Search for the cell housing the specified text and yield its [x, y] center coordinate. 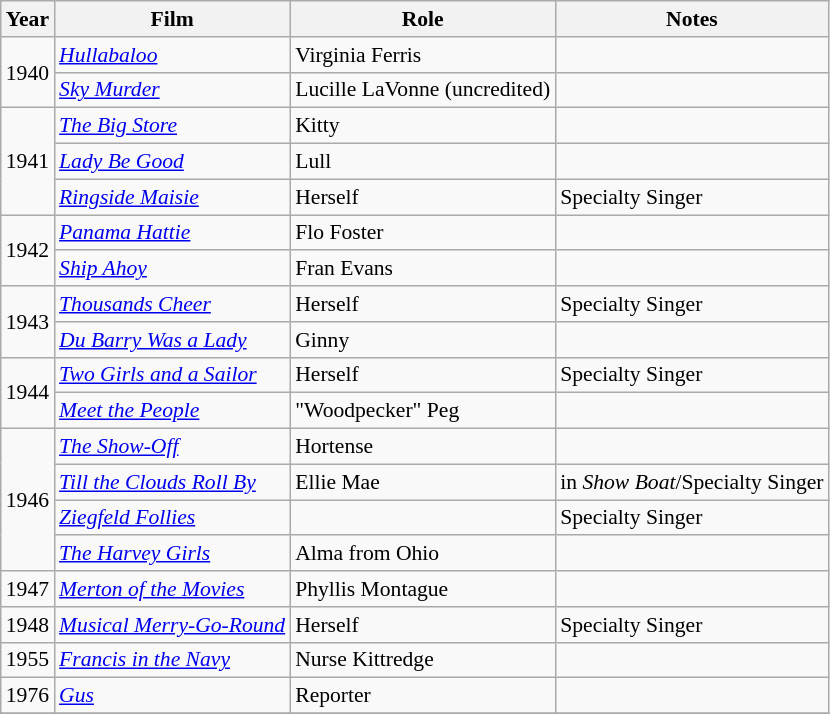
Meet the People [172, 411]
Gus [172, 696]
Notes [692, 19]
Reporter [422, 696]
1946 [28, 500]
Hullabaloo [172, 55]
1948 [28, 625]
"Woodpecker" Peg [422, 411]
1947 [28, 589]
Virginia Ferris [422, 55]
1940 [28, 72]
1976 [28, 696]
Flo Foster [422, 233]
Lucille LaVonne (uncredited) [422, 90]
in Show Boat/Specialty Singer [692, 482]
Ginny [422, 340]
Sky Murder [172, 90]
Du Barry Was a Lady [172, 340]
Year [28, 19]
Ellie Mae [422, 482]
The Big Store [172, 126]
Musical Merry-Go-Round [172, 625]
Role [422, 19]
The Show-Off [172, 447]
Panama Hattie [172, 233]
Merton of the Movies [172, 589]
Ringside Maisie [172, 197]
The Harvey Girls [172, 554]
1955 [28, 660]
1942 [28, 250]
Lull [422, 162]
1943 [28, 322]
Hortense [422, 447]
Two Girls and a Sailor [172, 375]
Nurse Kittredge [422, 660]
Thousands Cheer [172, 304]
Phyllis Montague [422, 589]
1941 [28, 162]
Till the Clouds Roll By [172, 482]
Ship Ahoy [172, 269]
Film [172, 19]
Francis in the Navy [172, 660]
1944 [28, 392]
Ziegfeld Follies [172, 518]
Kitty [422, 126]
Lady Be Good [172, 162]
Alma from Ohio [422, 554]
Fran Evans [422, 269]
